Provide the [x, y] coordinate of the cell's center where the given text is located.  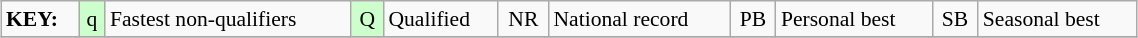
Personal best [854, 19]
National record [639, 19]
Seasonal best [1058, 19]
Fastest non-qualifiers [228, 19]
PB [753, 19]
q [92, 19]
Q [367, 19]
KEY: [40, 19]
SB [955, 19]
Qualified [440, 19]
NR [523, 19]
